From the cell containing the given text, extract its center point as [X, Y] coordinate. 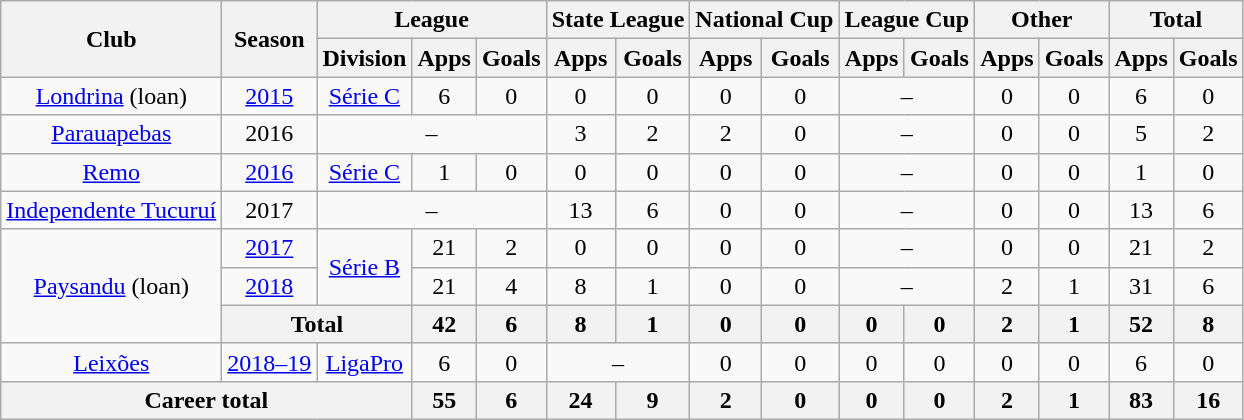
2018 [270, 286]
24 [580, 400]
Paysandu (loan) [112, 286]
Division [364, 58]
2018–19 [270, 362]
2015 [270, 96]
9 [652, 400]
Other [1042, 20]
Season [270, 39]
Independente Tucuruí [112, 210]
42 [444, 324]
National Cup [764, 20]
Leixões [112, 362]
Club [112, 39]
Remo [112, 172]
League [432, 20]
LigaPro [364, 362]
31 [1141, 286]
Career total [206, 400]
Série B [364, 267]
Londrina (loan) [112, 96]
52 [1141, 324]
4 [511, 286]
State League [618, 20]
55 [444, 400]
Parauapebas [112, 134]
5 [1141, 134]
League Cup [907, 20]
3 [580, 134]
83 [1141, 400]
16 [1208, 400]
